Locate the cell with the specified text and output its (x, y) center coordinate. 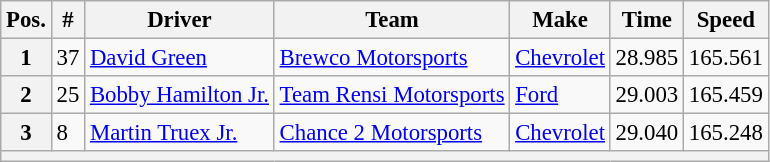
37 (68, 58)
Speed (726, 20)
Chance 2 Motorsports (392, 133)
David Green (180, 58)
Ford (560, 95)
Team Rensi Motorsports (392, 95)
# (68, 20)
29.003 (646, 95)
29.040 (646, 133)
165.561 (726, 58)
165.248 (726, 133)
Bobby Hamilton Jr. (180, 95)
8 (68, 133)
Time (646, 20)
Make (560, 20)
1 (26, 58)
165.459 (726, 95)
Pos. (26, 20)
Martin Truex Jr. (180, 133)
3 (26, 133)
28.985 (646, 58)
2 (26, 95)
Driver (180, 20)
Brewco Motorsports (392, 58)
25 (68, 95)
Team (392, 20)
